Find where the given text appears and provide that cell's center as [x, y] coordinate. 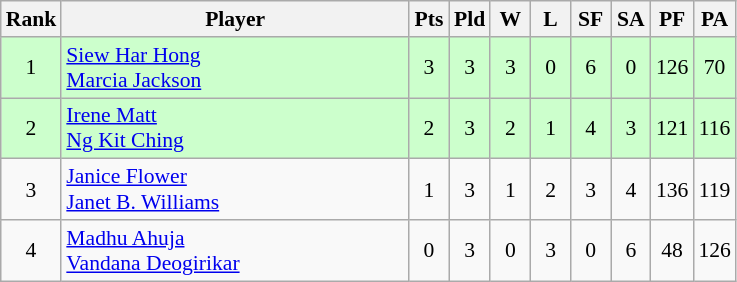
SA [631, 19]
PA [714, 19]
48 [672, 250]
Player [235, 19]
Irene Matt Ng Kit Ching [235, 128]
116 [714, 128]
Siew Har Hong Marcia Jackson [235, 68]
W [510, 19]
Pld [470, 19]
70 [714, 68]
SF [591, 19]
Pts [429, 19]
L [550, 19]
PF [672, 19]
136 [672, 190]
121 [672, 128]
119 [714, 190]
Madhu Ahuja Vandana Deogirikar [235, 250]
Janice Flower Janet B. Williams [235, 190]
Rank [32, 19]
